Identify which cell holds the provided text, then report its (x, y) central coordinate. 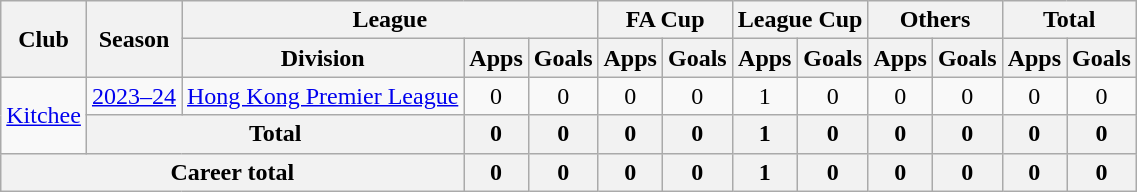
League (390, 20)
League Cup (800, 20)
Kitchee (44, 115)
Career total (232, 172)
Hong Kong Premier League (323, 96)
Division (323, 58)
Club (44, 39)
Others (935, 20)
FA Cup (665, 20)
2023–24 (134, 96)
Season (134, 39)
